Output the [X, Y] coordinate of the center of the cell containing the given text.  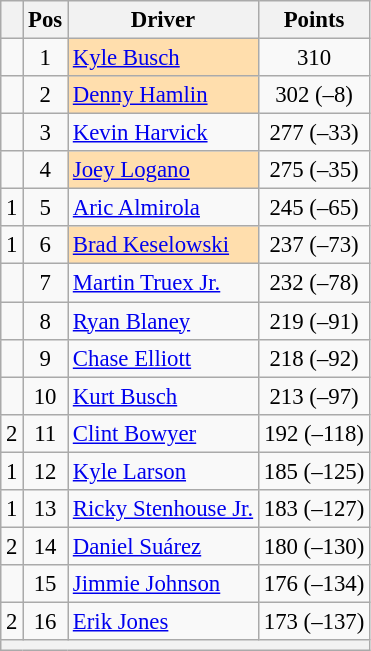
6 [46, 245]
237 (–73) [314, 245]
12 [46, 471]
213 (–97) [314, 396]
Brad Keselowski [164, 245]
219 (–91) [314, 321]
9 [46, 358]
8 [46, 321]
10 [46, 396]
5 [46, 208]
4 [46, 170]
Martin Truex Jr. [164, 283]
Kyle Larson [164, 471]
Kurt Busch [164, 396]
310 [314, 58]
302 (–8) [314, 95]
Ryan Blaney [164, 321]
Pos [46, 20]
Erik Jones [164, 621]
275 (–35) [314, 170]
173 (–137) [314, 621]
Clint Bowyer [164, 433]
Points [314, 20]
192 (–118) [314, 433]
277 (–33) [314, 133]
218 (–92) [314, 358]
16 [46, 621]
176 (–134) [314, 584]
Daniel Suárez [164, 546]
245 (–65) [314, 208]
14 [46, 546]
232 (–78) [314, 283]
Chase Elliott [164, 358]
13 [46, 509]
11 [46, 433]
Jimmie Johnson [164, 584]
Joey Logano [164, 170]
7 [46, 283]
183 (–127) [314, 509]
15 [46, 584]
185 (–125) [314, 471]
Kyle Busch [164, 58]
Kevin Harvick [164, 133]
3 [46, 133]
Ricky Stenhouse Jr. [164, 509]
Aric Almirola [164, 208]
Denny Hamlin [164, 95]
180 (–130) [314, 546]
Driver [164, 20]
